Find where the given text appears and provide that cell's center as (X, Y) coordinate. 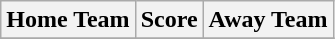
Away Team (268, 20)
Home Team (68, 20)
Score (169, 20)
